For the text-containing cell, return its midpoint in [X, Y] coordinate format. 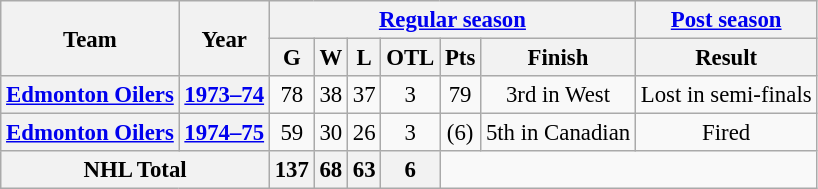
Post season [726, 20]
30 [330, 133]
59 [292, 133]
Team [90, 38]
79 [460, 95]
W [330, 58]
3rd in West [558, 95]
137 [292, 170]
(6) [460, 133]
Pts [460, 58]
NHL Total [136, 170]
1973–74 [224, 95]
78 [292, 95]
L [364, 58]
Regular season [452, 20]
26 [364, 133]
68 [330, 170]
G [292, 58]
Fired [726, 133]
38 [330, 95]
OTL [410, 58]
63 [364, 170]
Year [224, 38]
Result [726, 58]
Lost in semi-finals [726, 95]
6 [410, 170]
37 [364, 95]
5th in Canadian [558, 133]
1974–75 [224, 133]
Finish [558, 58]
